Return the (X, Y) coordinate for the center point of the cell that contains the specified text.  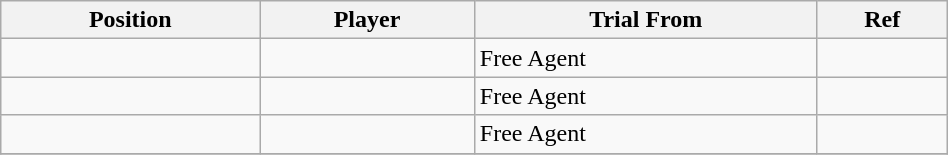
Ref (882, 20)
Player (368, 20)
Trial From (646, 20)
Position (130, 20)
